Extract the [X, Y] coordinate from the center of the cell holding the provided text.  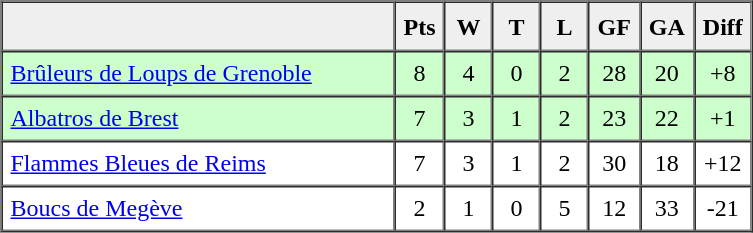
20 [667, 74]
GA [667, 27]
+1 [723, 118]
8 [419, 74]
Diff [723, 27]
Pts [419, 27]
5 [564, 208]
GF [614, 27]
4 [468, 74]
33 [667, 208]
L [564, 27]
-21 [723, 208]
Flammes Bleues de Reims [198, 164]
Albatros de Brest [198, 118]
23 [614, 118]
Brûleurs de Loups de Grenoble [198, 74]
+12 [723, 164]
W [468, 27]
+8 [723, 74]
12 [614, 208]
22 [667, 118]
Boucs de Megève [198, 208]
28 [614, 74]
18 [667, 164]
30 [614, 164]
T [516, 27]
